Detect which cell encompasses the target text, then output its [X, Y] center coordinate. 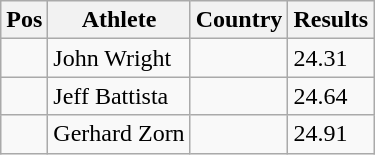
Pos [24, 20]
24.31 [331, 58]
Country [239, 20]
Athlete [119, 20]
24.64 [331, 96]
Gerhard Zorn [119, 134]
24.91 [331, 134]
John Wright [119, 58]
Jeff Battista [119, 96]
Results [331, 20]
